Capture the cell that displays the provided text and extract its [X, Y] central coordinate. 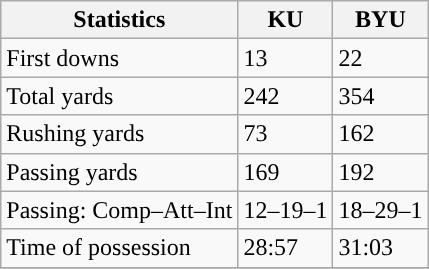
Passing yards [120, 172]
13 [286, 58]
354 [380, 96]
162 [380, 134]
18–29–1 [380, 210]
Total yards [120, 96]
Rushing yards [120, 134]
BYU [380, 20]
169 [286, 172]
242 [286, 96]
22 [380, 58]
Passing: Comp–Att–Int [120, 210]
12–19–1 [286, 210]
31:03 [380, 248]
Statistics [120, 20]
First downs [120, 58]
28:57 [286, 248]
Time of possession [120, 248]
KU [286, 20]
73 [286, 134]
192 [380, 172]
